Pinpoint the cell where the given text exists, returning its [X, Y] midpoint coordinate. 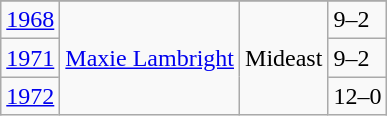
1972 [30, 96]
1968 [30, 20]
Maxie Lambright [150, 58]
Mideast [284, 58]
1971 [30, 58]
12–0 [358, 96]
